Extract the [x, y] coordinate from the center of the cell holding the provided text.  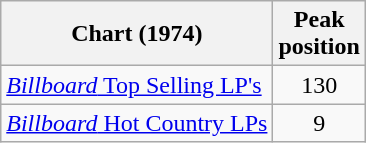
Peakposition [319, 34]
Billboard Top Selling LP's [137, 85]
130 [319, 85]
Billboard Hot Country LPs [137, 123]
Chart (1974) [137, 34]
9 [319, 123]
